For the text-containing cell, return its midpoint in (x, y) coordinate format. 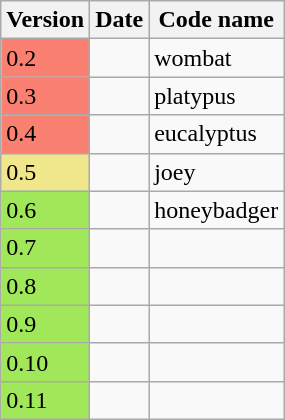
0.11 (46, 400)
eucalyptus (216, 134)
Code name (216, 20)
0.4 (46, 134)
0.9 (46, 324)
0.10 (46, 362)
0.2 (46, 58)
Date (120, 20)
wombat (216, 58)
0.3 (46, 96)
0.7 (46, 248)
honeybadger (216, 210)
joey (216, 172)
0.8 (46, 286)
0.5 (46, 172)
0.6 (46, 210)
Version (46, 20)
platypus (216, 96)
